Find where the given text appears and provide that cell's center as [X, Y] coordinate. 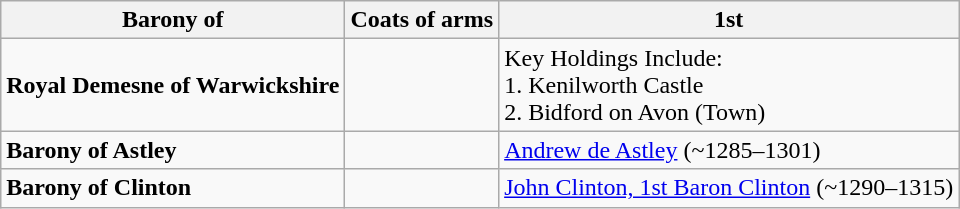
John Clinton, 1st Baron Clinton (~1290–1315) [729, 188]
Barony of [173, 20]
Coats of arms [422, 20]
1st [729, 20]
Barony of Clinton [173, 188]
Barony of Astley [173, 150]
Royal Demesne of Warwickshire [173, 85]
Andrew de Astley (~1285–1301) [729, 150]
Key Holdings Include:1. Kenilworth Castle2. Bidford on Avon (Town) [729, 85]
